Pinpoint the cell where the given text exists, returning its (X, Y) midpoint coordinate. 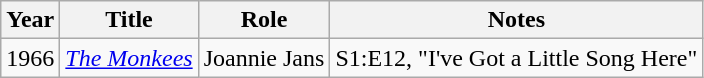
Role (264, 20)
Title (129, 20)
Year (30, 20)
The Monkees (129, 58)
Joannie Jans (264, 58)
S1:E12, "I've Got a Little Song Here" (516, 58)
Notes (516, 20)
1966 (30, 58)
